Determine the [x, y] coordinate at the center of the cell enclosing the given text.  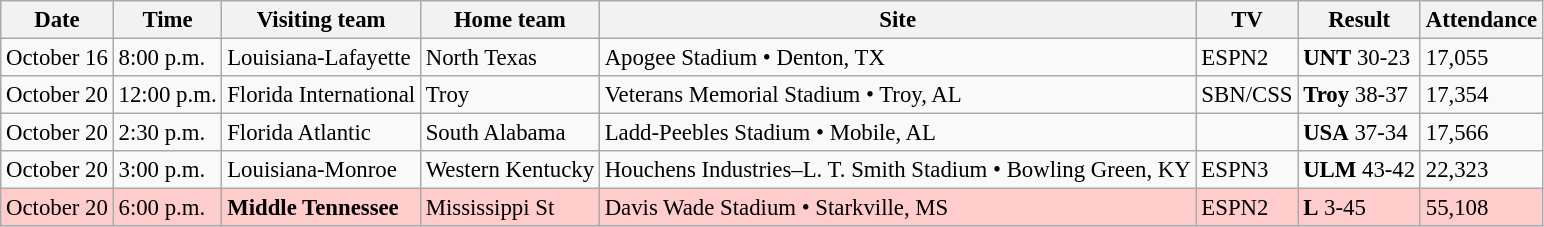
Florida Atlantic [321, 133]
17,055 [1481, 58]
3:00 p.m. [168, 170]
SBN/CSS [1247, 95]
Time [168, 20]
Houchens Industries–L. T. Smith Stadium • Bowling Green, KY [898, 170]
Attendance [1481, 20]
Troy [510, 95]
Western Kentucky [510, 170]
Result [1360, 20]
Ladd-Peebles Stadium • Mobile, AL [898, 133]
USA 37-34 [1360, 133]
Davis Wade Stadium • Starkville, MS [898, 208]
17,566 [1481, 133]
Home team [510, 20]
Apogee Stadium • Denton, TX [898, 58]
Visiting team [321, 20]
17,354 [1481, 95]
Louisiana-Lafayette [321, 58]
Date [57, 20]
October 16 [57, 58]
22,323 [1481, 170]
Mississippi St [510, 208]
ESPN3 [1247, 170]
12:00 p.m. [168, 95]
Louisiana-Monroe [321, 170]
South Alabama [510, 133]
Site [898, 20]
Troy 38-37 [1360, 95]
Middle Tennessee [321, 208]
North Texas [510, 58]
L 3-45 [1360, 208]
55,108 [1481, 208]
6:00 p.m. [168, 208]
2:30 p.m. [168, 133]
Veterans Memorial Stadium • Troy, AL [898, 95]
TV [1247, 20]
Florida International [321, 95]
UNT 30-23 [1360, 58]
8:00 p.m. [168, 58]
ULM 43-42 [1360, 170]
